Extract the (x, y) coordinate from the center of the cell holding the provided text.  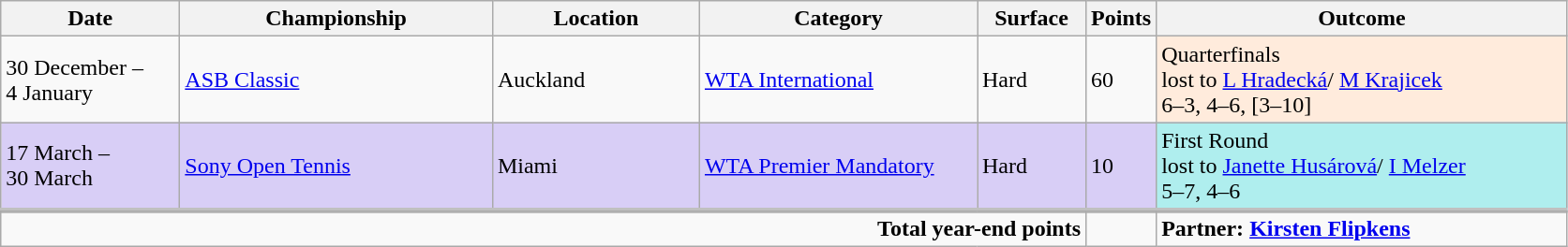
First Round lost to Janette Husárová/ I Melzer 5–7, 4–6 (1363, 167)
Sony Open Tennis (336, 167)
Points (1121, 19)
Location (596, 19)
Quarterfinals lost to L Hradecká/ M Krajicek 6–3, 4–6, [3–10] (1363, 80)
Auckland (596, 80)
Date (90, 19)
Total year-end points (544, 228)
Partner: Kirsten Flipkens (1363, 228)
WTA Premier Mandatory (838, 167)
60 (1121, 80)
Category (838, 19)
Surface (1031, 19)
Outcome (1363, 19)
30 December – 4 January (90, 80)
10 (1121, 167)
ASB Classic (336, 80)
Championship (336, 19)
Miami (596, 167)
WTA International (838, 80)
17 March – 30 March (90, 167)
